Return (X, Y) of the center of cell containing provided text 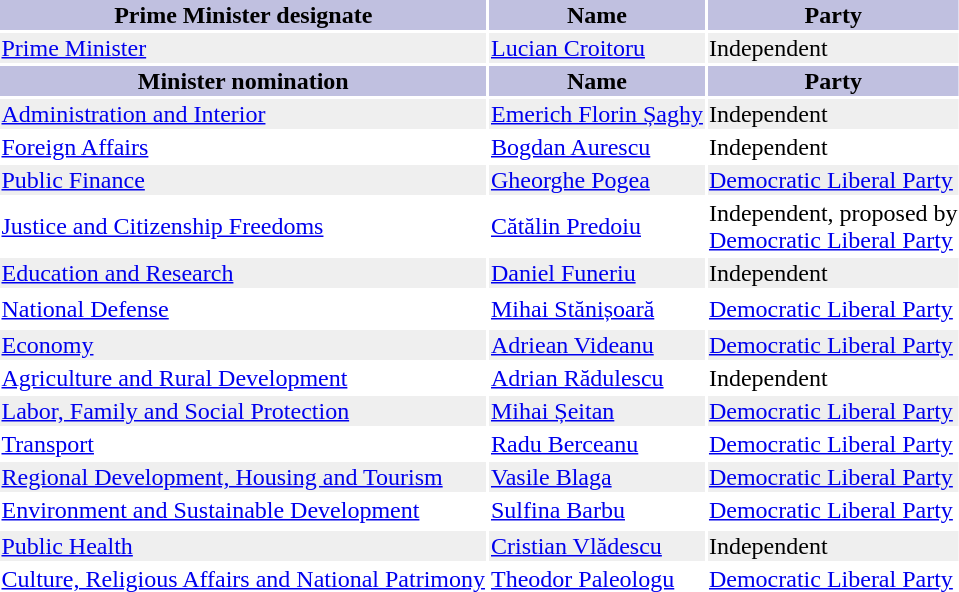
Adrian Rădulescu (596, 378)
Radu Berceanu (596, 444)
Sulfina Barbu (596, 510)
Cristian Vlădescu (596, 546)
Mihai Șeitan (596, 411)
Economy (243, 345)
Prime Minister designate (243, 15)
Adriean Videanu (596, 345)
Mihai Stănișoară (596, 309)
Prime Minister (243, 48)
Vasile Blaga (596, 477)
Minister nomination (243, 81)
Lucian Croitoru (596, 48)
Foreign Affairs (243, 147)
Gheorghe Pogea (596, 180)
Environment and Sustainable Development (243, 510)
Justice and Citizenship Freedoms (243, 226)
Independent, proposed byDemocratic Liberal Party (833, 226)
Regional Development, Housing and Tourism (243, 477)
National Defense (243, 309)
Daniel Funeriu (596, 273)
Agriculture and Rural Development (243, 378)
Public Finance (243, 180)
Transport (243, 444)
Cătălin Predoiu (596, 226)
Emerich Florin Șaghy (596, 114)
Education and Research (243, 273)
Bogdan Aurescu (596, 147)
Public Health (243, 546)
Administration and Interior (243, 114)
Labor, Family and Social Protection (243, 411)
